Detect which cell encompasses the target text, then output its [X, Y] center coordinate. 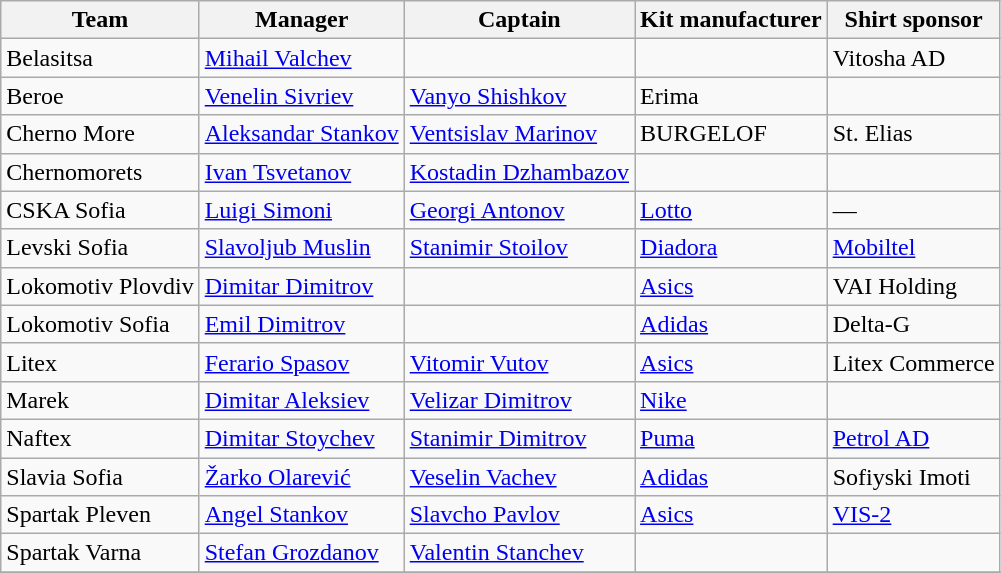
Vitomir Vutov [519, 362]
Angel Stankov [302, 515]
Vanyo Shishkov [519, 96]
Velizar Dimitrov [519, 400]
Team [100, 20]
Slavoljub Muslin [302, 248]
CSKA Sofia [100, 210]
Mobiltel [914, 248]
Lokomotiv Sofia [100, 324]
Georgi Antonov [519, 210]
Luigi Simoni [302, 210]
Mihail Valchev [302, 58]
Erima [732, 96]
VAI Holding [914, 286]
Litex Commerce [914, 362]
Valentin Stanchev [519, 553]
Dimitar Stoychev [302, 438]
Dimitar Aleksiev [302, 400]
Sofiyski Imoti [914, 477]
Nike [732, 400]
Žarko Olarević [302, 477]
Chernomorets [100, 172]
— [914, 210]
Lokomotiv Plovdiv [100, 286]
Stanimir Stoilov [519, 248]
Beroe [100, 96]
Levski Sofia [100, 248]
St. Elias [914, 134]
Spartak Varna [100, 553]
Spartak Pleven [100, 515]
Kit manufacturer [732, 20]
Vitosha AD [914, 58]
Ventsislav Marinov [519, 134]
Slavcho Pavlov [519, 515]
Puma [732, 438]
Litex [100, 362]
Naftex [100, 438]
BURGELOF [732, 134]
Venelin Sivriev [302, 96]
Stefan Grozdanov [302, 553]
Stanimir Dimitrov [519, 438]
Manager [302, 20]
Veselin Vachev [519, 477]
Shirt sponsor [914, 20]
Lotto [732, 210]
Ivan Tsvetanov [302, 172]
Petrol AD [914, 438]
Slavia Sofia [100, 477]
Kostadin Dzhambazov [519, 172]
Emil Dimitrov [302, 324]
VIS-2 [914, 515]
Ferario Spasov [302, 362]
Captain [519, 20]
Dimitar Dimitrov [302, 286]
Delta-G [914, 324]
Diadora [732, 248]
Marek [100, 400]
Cherno More [100, 134]
Belasitsa [100, 58]
Aleksandar Stankov [302, 134]
